Determine the (x, y) coordinate at the center of the cell enclosing the given text.  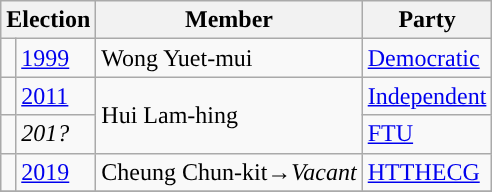
Wong Yuet-mui (229, 58)
Member (229, 20)
1999 (56, 58)
Independent (427, 96)
2019 (56, 172)
Election (48, 20)
FTU (427, 134)
Party (427, 20)
201? (56, 134)
Democratic (427, 58)
HTTHECG (427, 172)
Cheung Chun-kit→Vacant (229, 172)
2011 (56, 96)
Hui Lam-hing (229, 115)
